Output the (X, Y) coordinate of the center of the cell containing the given text.  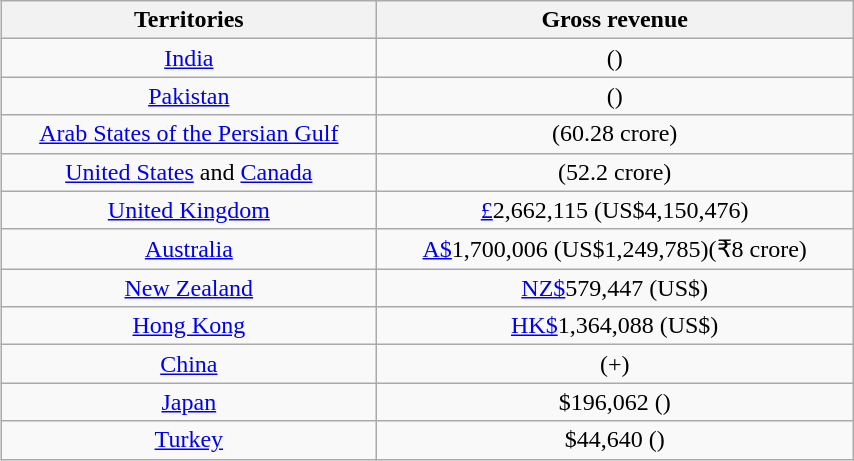
(60.28 crore) (614, 134)
Hong Kong (190, 326)
$196,062 () (614, 402)
India (190, 58)
Turkey (190, 440)
United States and Canada (190, 172)
HK$1,364,088 (US$) (614, 326)
(+) (614, 364)
Japan (190, 402)
A$1,700,006 (US$1,249,785)(₹8 crore) (614, 249)
Arab States of the Persian Gulf (190, 134)
(52.2 crore) (614, 172)
Territories (190, 20)
NZ$579,447 (US$) (614, 288)
Gross revenue (614, 20)
$44,640 () (614, 440)
Pakistan (190, 96)
£2,662,115 (US$4,150,476) (614, 210)
China (190, 364)
United Kingdom (190, 210)
New Zealand (190, 288)
Australia (190, 249)
